Locate the cell with the specified text and output its [X, Y] center coordinate. 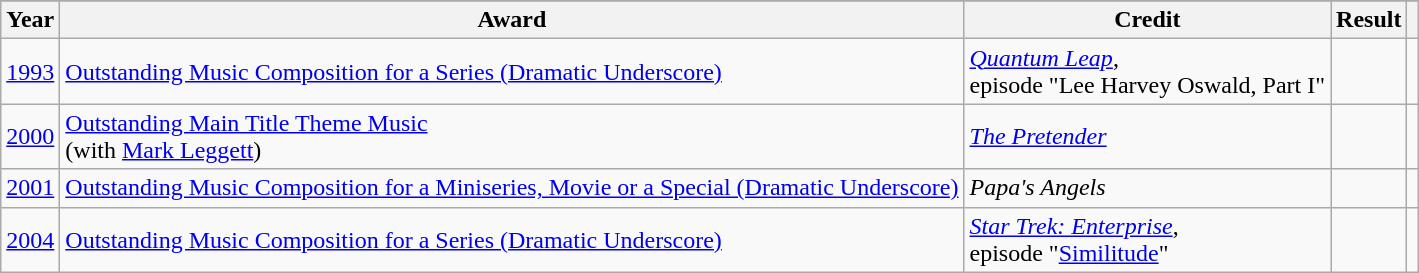
1993 [30, 72]
Outstanding Music Composition for a Miniseries, Movie or a Special (Dramatic Underscore) [512, 188]
The Pretender [1148, 136]
2000 [30, 136]
Credit [1148, 20]
Star Trek: Enterprise,episode "Similitude" [1148, 240]
2004 [30, 240]
Quantum Leap,episode "Lee Harvey Oswald, Part I" [1148, 72]
Outstanding Main Title Theme Music(with Mark Leggett) [512, 136]
Year [30, 20]
2001 [30, 188]
Result [1369, 20]
Award [512, 20]
Papa's Angels [1148, 188]
